Capture the cell that displays the provided text and extract its (x, y) central coordinate. 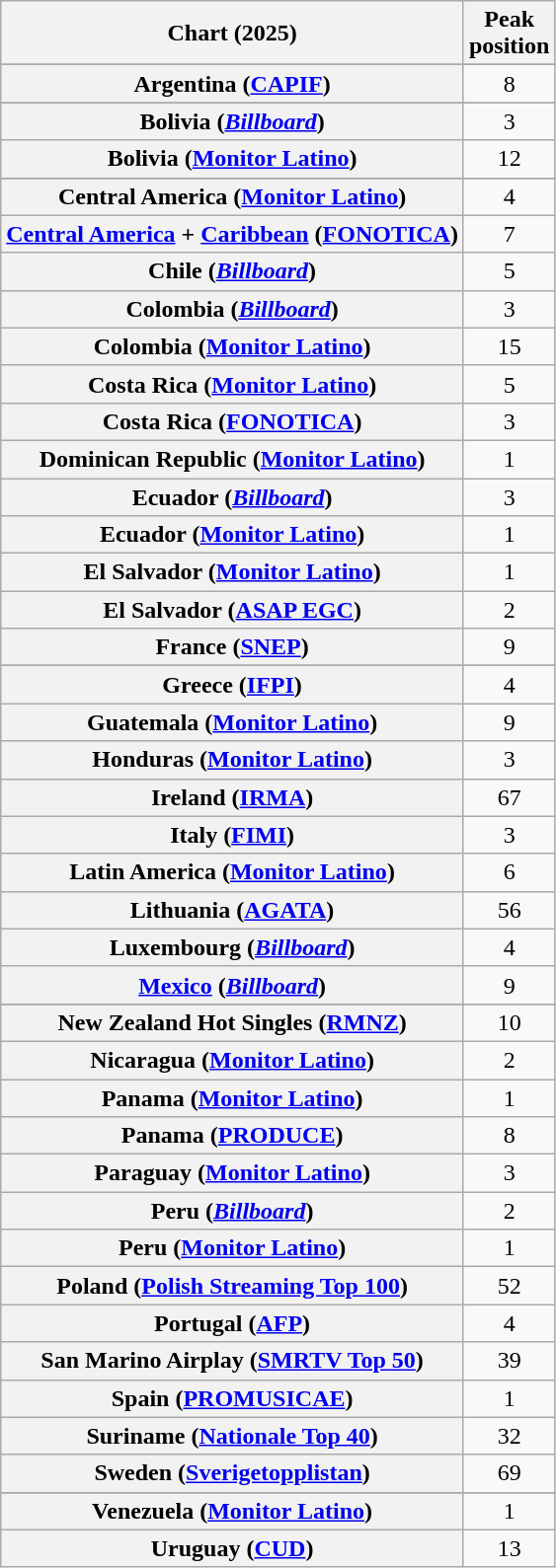
39 (509, 1361)
Costa Rica (FONOTICA) (233, 421)
15 (509, 346)
Central America + Caribbean (FONOTICA) (233, 234)
Chile (Billboard) (233, 271)
Guatemala (Monitor Latino) (233, 722)
Ecuador (Billboard) (233, 496)
Panama (Monitor Latino) (233, 1098)
El Salvador (ASAP EGC) (233, 610)
Latin America (Monitor Latino) (233, 872)
Panama (PRODUCE) (233, 1136)
6 (509, 872)
El Salvador (Monitor Latino) (233, 572)
Suriname (Nationale Top 40) (233, 1436)
56 (509, 910)
Ireland (IRMA) (233, 797)
Dominican Republic (Monitor Latino) (233, 459)
Poland (Polish Streaming Top 100) (233, 1286)
New Zealand Hot Singles (RMNZ) (233, 1022)
Paraguay (Monitor Latino) (233, 1173)
Lithuania (AGATA) (233, 910)
Sweden (Sverigetopplistan) (233, 1473)
Nicaragua (Monitor Latino) (233, 1060)
Costa Rica (Monitor Latino) (233, 384)
13 (509, 1548)
Colombia (Monitor Latino) (233, 346)
52 (509, 1286)
Peakposition (509, 34)
Mexico (Billboard) (233, 985)
Bolivia (Monitor Latino) (233, 159)
Peru (Billboard) (233, 1211)
Central America (Monitor Latino) (233, 196)
Spain (PROMUSICAE) (233, 1398)
Argentina (CAPIF) (233, 84)
10 (509, 1022)
France (SNEP) (233, 647)
Venezuela (Monitor Latino) (233, 1511)
Ecuador (Monitor Latino) (233, 535)
Luxembourg (Billboard) (233, 947)
Greece (IFPI) (233, 685)
Bolivia (Billboard) (233, 121)
Peru (Monitor Latino) (233, 1248)
San Marino Airplay (SMRTV Top 50) (233, 1361)
Uruguay (CUD) (233, 1548)
Chart (2025) (233, 34)
67 (509, 797)
32 (509, 1436)
Honduras (Monitor Latino) (233, 760)
12 (509, 159)
69 (509, 1473)
Italy (FIMI) (233, 835)
Portugal (AFP) (233, 1323)
7 (509, 234)
Colombia (Billboard) (233, 309)
